Provide the (X, Y) coordinate of the cell's center where the given text is located.  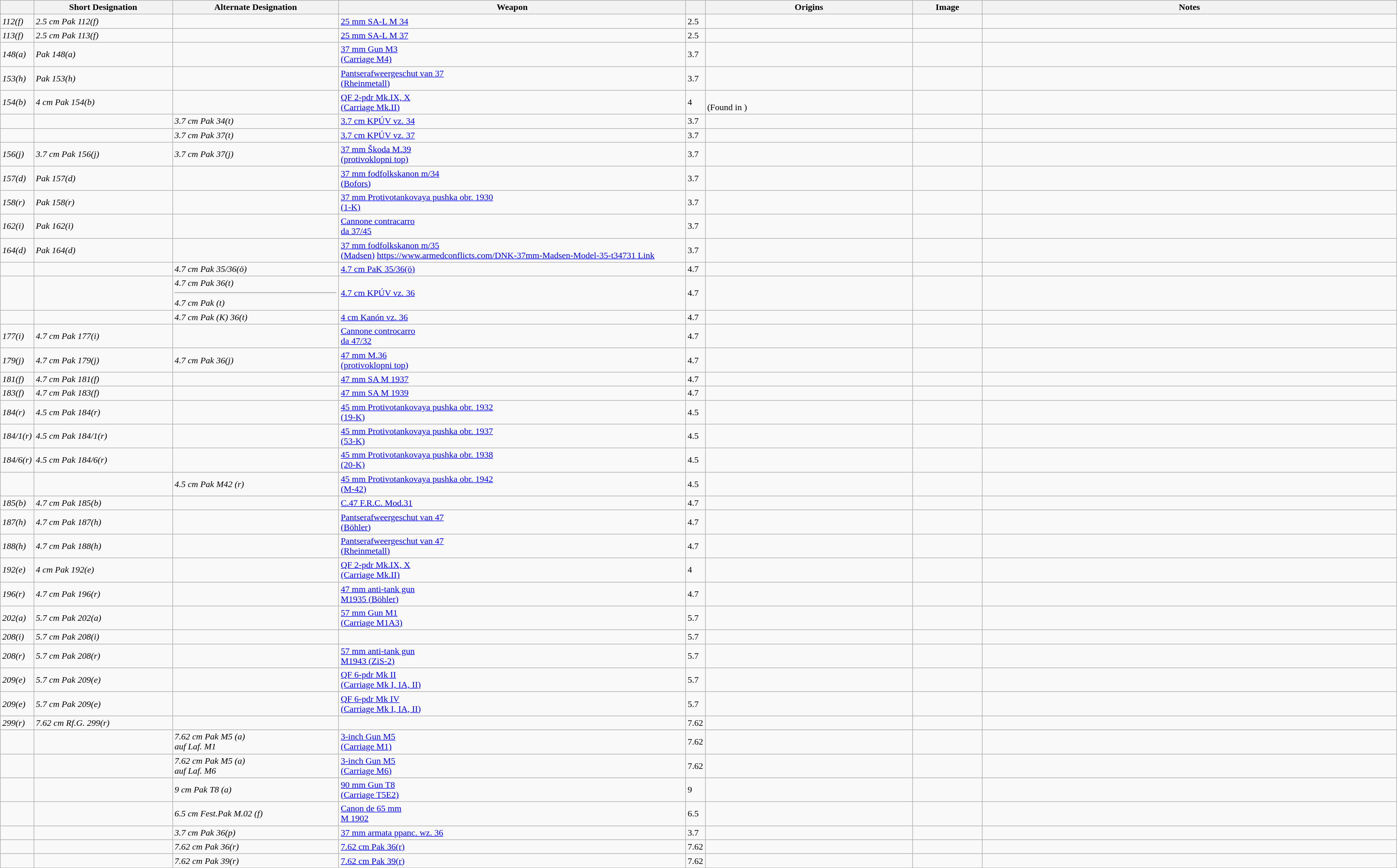
45 mm Protivotankovaya pushka obr. 1937(53-K) (512, 436)
4.7 cm Pak 36(j) (256, 360)
4 cm Pak 154(b) (103, 102)
112(f) (17, 21)
4.5 cm Pak 184/6(r) (103, 460)
37 mm Škoda M.39(protivoklopni top) (512, 154)
4.7 cm Pak 181(f) (103, 379)
Cannone controcarroda 47/32 (512, 336)
113(f) (17, 35)
Alternate Designation (256, 7)
9 (696, 790)
25 mm SA-L M 37 (512, 35)
208(i) (17, 637)
4.7 cm Pak 187(h) (103, 522)
Canon de 65 mmM 1902 (512, 813)
162(i) (17, 226)
164(d) (17, 250)
2.5 cm Pak 113(f) (103, 35)
3.7 cm Pak 37(t) (256, 135)
3.7 cm KPÚV vz. 34 (512, 121)
3-inch Gun M5(Carriage M6) (512, 766)
154(b) (17, 102)
Pak 164(d) (103, 250)
47 mm anti-tank gunM1935 (Böhler) (512, 594)
184/6(r) (17, 460)
208(r) (17, 656)
4.7 cm Pak 196(r) (103, 594)
57 mm anti-tank gunM1943 (ZiS-2) (512, 656)
4.7 cm PaK 35/36(ö) (512, 269)
4.7 cm Pak 35/36(ö) (256, 269)
37 mm fodfolkskanon m/34(Bofors) (512, 178)
4 cm Kanón vz. 36 (512, 317)
4.7 cm KPÚV vz. 36 (512, 293)
187(h) (17, 522)
158(r) (17, 202)
25 mm SA-L M 34 (512, 21)
3-inch Gun M5(Carriage M1) (512, 742)
4.7 cm Pak 177(i) (103, 336)
5.7 cm Pak 208(r) (103, 656)
2.5 cm Pak 112(f) (103, 21)
5.7 cm Pak 202(a) (103, 618)
4.7 cm Pak 188(h) (103, 546)
Short Designation (103, 7)
299(r) (17, 723)
Pantserafweergeschut van 47(Rheinmetall) (512, 546)
9 cm Pak T8 (a) (256, 790)
Pak 162(i) (103, 226)
Pantserafweergeschut van 37(Rheinmetall) (512, 78)
4 cm Pak 192(e) (103, 570)
Pak 157(d) (103, 178)
4.7 cm Pak (K) 36(t) (256, 317)
148(a) (17, 55)
3.7 cm Pak 36(p) (256, 833)
157(d) (17, 178)
5.7 cm Pak 208(i) (103, 637)
184/1(r) (17, 436)
7.62 cm Pak M5 (a)auf Laf. M1 (256, 742)
4.5 cm Pak M42 (r) (256, 484)
47 mm SA M 1937 (512, 379)
45 mm Protivotankovaya pushka obr. 1938(20-K) (512, 460)
37 mm Protivotankovaya pushka obr. 1930(1-K) (512, 202)
QF 6-pdr Mk II(Carriage Mk I, IA, II) (512, 680)
45 mm Protivotankovaya pushka obr. 1942(M-42) (512, 484)
Pak 148(a) (103, 55)
3.7 cm KPÚV vz. 37 (512, 135)
37 mm armata ppanc. wz. 36 (512, 833)
Cannone contracarroda 37/45 (512, 226)
184(r) (17, 412)
4.5 cm Pak 184(r) (103, 412)
47 mm SA M 1939 (512, 393)
4.7 cm Pak 179(j) (103, 360)
45 mm Protivotankovaya pushka obr. 1932(19-K) (512, 412)
37 mm Gun M3(Carriage M4) (512, 55)
179(j) (17, 360)
188(h) (17, 546)
7.62 cm Pak M5 (a)auf Laf. M6 (256, 766)
Image (947, 7)
4.5 cm Pak 184/1(r) (103, 436)
181(f) (17, 379)
4.7 cm Pak 36(t)4.7 cm Pak (t) (256, 293)
177(i) (17, 336)
57 mm Gun M1(Carriage M1A3) (512, 618)
4.7 cm Pak 183(f) (103, 393)
196(r) (17, 594)
Pantserafweergeschut van 47(Böhler) (512, 522)
183(f) (17, 393)
(Found in ) (809, 102)
QF 6-pdr Mk IV(Carriage Mk I, IA, II) (512, 704)
Notes (1190, 7)
3.7 cm Pak 37(j) (256, 154)
202(a) (17, 618)
6.5 (696, 813)
4.7 cm Pak 185(b) (103, 503)
6.5 cm Fest.Pak M.02 (f) (256, 813)
37 mm fodfolkskanon m/35(Madsen) https://www.armedconflicts.com/DNK-37mm-Madsen-Model-35-t34731 Link (512, 250)
Origins (809, 7)
192(e) (17, 570)
156(j) (17, 154)
185(b) (17, 503)
3.7 cm Pak 34(t) (256, 121)
3.7 cm Pak 156(j) (103, 154)
90 mm Gun T8(Carriage T5E2) (512, 790)
Pak 158(r) (103, 202)
Pak 153(h) (103, 78)
C.47 F.R.C. Mod.31 (512, 503)
7.62 cm Rf.G. 299(r) (103, 723)
Weapon (512, 7)
153(h) (17, 78)
47 mm M.36(protivoklopni top) (512, 360)
